Scan for the cell matching the given text and deliver its (x, y) coordinate at center. 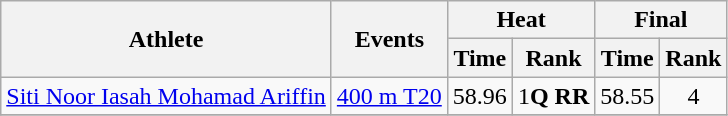
1Q RR (553, 96)
Final (661, 20)
Athlete (166, 39)
400 m T20 (389, 96)
Siti Noor Iasah Mohamad Ariffin (166, 96)
Events (389, 39)
58.96 (480, 96)
Heat (520, 20)
58.55 (628, 96)
4 (694, 96)
